Locate the cell with the specified text and output its [x, y] center coordinate. 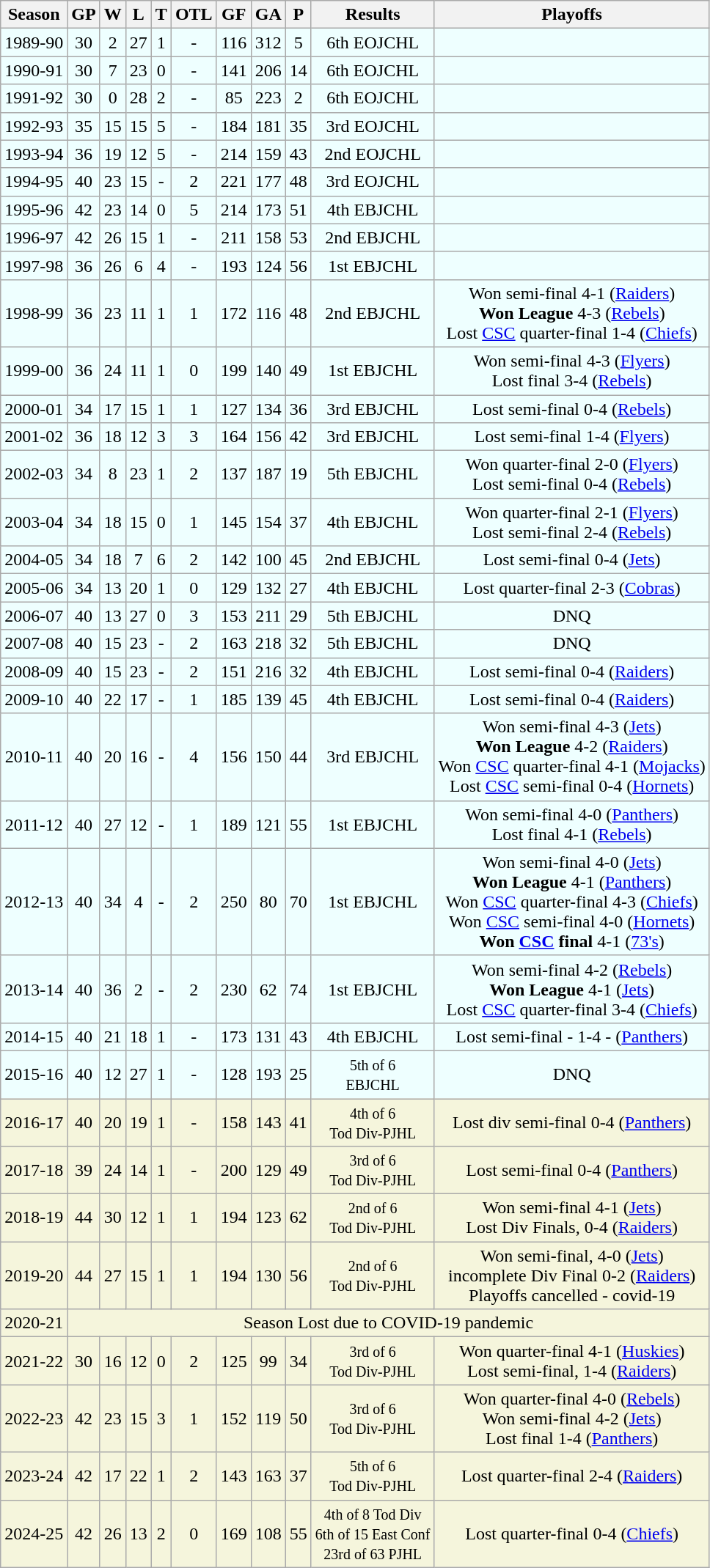
189 [233, 824]
142 [233, 560]
312 [268, 43]
108 [268, 1534]
Lost semi-final 0-4 (Jets) [572, 560]
1998-99 [34, 313]
2010-11 [34, 757]
74 [298, 989]
159 [268, 154]
99 [268, 1361]
Lost div semi-final 0-4 (Panthers) [572, 1122]
2018-19 [34, 1218]
2013-14 [34, 989]
2002-03 [34, 475]
2005-06 [34, 588]
Lost quarter-final 2-4 (Raiders) [572, 1476]
53 [298, 238]
2019-20 [34, 1276]
2001-02 [34, 437]
230 [233, 989]
1996-97 [34, 238]
1992-93 [34, 126]
2017-18 [34, 1170]
2000-01 [34, 408]
1994-95 [34, 182]
5th of 6 EBJCHL [373, 1075]
151 [233, 671]
28 [138, 98]
128 [233, 1075]
Playoffs [572, 15]
139 [268, 699]
127 [233, 408]
223 [268, 98]
2004-05 [34, 560]
2020-21 [34, 1323]
206 [268, 70]
Lost semi-final 1-4 (Flyers) [572, 437]
P [298, 15]
Won semi-final 4-0 (Panthers)Lost final 4-1 (Rebels) [572, 824]
119 [268, 1418]
200 [233, 1170]
OTL [194, 15]
184 [233, 126]
123 [268, 1218]
Won semi-final 4-0 (Jets)Won League 4-1 (Panthers)Won CSC quarter-final 4-3 (Chiefs)Won CSC semi-final 4-0 (Hornets)Won CSC final 4-1 (73's) [572, 902]
131 [268, 1037]
1990-91 [34, 70]
187 [268, 475]
2012-13 [34, 902]
130 [268, 1276]
221 [233, 182]
41 [298, 1122]
132 [268, 588]
2021-22 [34, 1361]
51 [298, 210]
Won quarter-final 4-1 (Huskies)Lost semi-final, 1-4 (Raiders) [572, 1361]
Season Lost due to COVID-19 pandemic [389, 1323]
Won semi-final, 4-0 (Jets)incomplete Div Final 0-2 (Raiders)Playoffs cancelled - covid-19 [572, 1276]
140 [268, 371]
2009-10 [34, 699]
250 [233, 902]
4th of 8 Tod Div6th of 15 East Conf23rd of 63 PJHL [373, 1534]
Lost semi-final - 1-4 - (Panthers) [572, 1037]
1995-96 [34, 210]
1993-94 [34, 154]
152 [233, 1418]
Results [373, 15]
218 [268, 644]
29 [298, 616]
2024-25 [34, 1534]
5th of 6Tod Div-PJHL [373, 1476]
39 [84, 1170]
W [113, 15]
T [161, 15]
2007-08 [34, 644]
4th of 6Tod Div-PJHL [373, 1122]
2016-17 [34, 1122]
Won quarter-final 4-0 (Rebels)Won semi-final 4-2 (Jets)Lost final 1-4 (Panthers) [572, 1418]
177 [268, 182]
100 [268, 560]
172 [233, 313]
GP [84, 15]
2014-15 [34, 1037]
150 [268, 757]
L [138, 15]
2022-23 [34, 1418]
80 [268, 902]
Won semi-final 4-3 (Flyers)Lost final 3-4 (Rebels) [572, 371]
Lost semi-final 0-4 (Panthers) [572, 1170]
Lost quarter-final 2-3 (Cobras) [572, 588]
2011-12 [34, 824]
137 [233, 475]
1991-92 [34, 98]
Won semi-final 4-2 (Rebels)Won League 4-1 (Jets)Lost CSC quarter-final 3-4 (Chiefs) [572, 989]
1989-90 [34, 43]
124 [268, 265]
125 [233, 1361]
164 [233, 437]
134 [268, 408]
145 [233, 522]
2008-09 [34, 671]
185 [233, 699]
169 [233, 1534]
GA [268, 15]
199 [233, 371]
2nd EOJCHL [373, 154]
154 [268, 522]
Won semi-final 4-3 (Jets)Won League 4-2 (Raiders)Won CSC quarter-final 4-1 (Mojacks)Lost CSC semi-final 0-4 (Hornets) [572, 757]
GF [233, 15]
216 [268, 671]
Won quarter-final 2-0 (Flyers)Lost semi-final 0-4 (Rebels) [572, 475]
85 [233, 98]
Won quarter-final 2-1 (Flyers)Lost semi-final 2-4 (Rebels) [572, 522]
50 [298, 1418]
2003-04 [34, 522]
Won semi-final 4-1 (Jets)Lost Div Finals, 0-4 (Raiders) [572, 1218]
Season [34, 15]
1999-00 [34, 371]
1997-98 [34, 265]
Lost quarter-final 0-4 (Chiefs) [572, 1534]
2015-16 [34, 1075]
2006-07 [34, 616]
Lost semi-final 0-4 (Rebels) [572, 408]
25 [298, 1075]
121 [268, 824]
153 [233, 616]
21 [113, 1037]
2023-24 [34, 1476]
8 [113, 475]
Won semi-final 4-1 (Raiders)Won League 4-3 (Rebels)Lost CSC quarter-final 1-4 (Chiefs) [572, 313]
70 [298, 902]
141 [233, 70]
181 [268, 126]
